Find where the given text appears and provide that cell's center as (X, Y) coordinate. 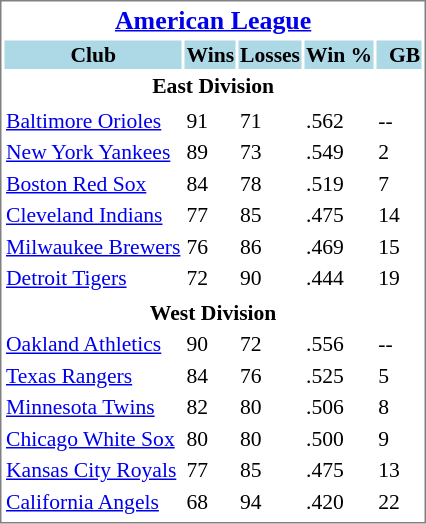
68 (210, 502)
71 (270, 120)
19 (400, 278)
.549 (340, 152)
New York Yankees (92, 152)
.469 (340, 246)
.506 (340, 407)
89 (210, 152)
82 (210, 407)
Oakland Athletics (92, 344)
Detroit Tigers (92, 278)
Minnesota Twins (92, 407)
7 (400, 184)
.444 (340, 278)
Boston Red Sox (92, 184)
Baltimore Orioles (92, 120)
GB (400, 54)
.525 (340, 376)
.519 (340, 184)
.500 (340, 438)
California Angels (92, 502)
Losses (270, 54)
.562 (340, 120)
Kansas City Royals (92, 470)
5 (400, 376)
.556 (340, 344)
86 (270, 246)
9 (400, 438)
2 (400, 152)
West Division (212, 312)
Milwaukee Brewers (92, 246)
Cleveland Indians (92, 215)
Chicago White Sox (92, 438)
78 (270, 184)
94 (270, 502)
East Division (212, 86)
14 (400, 215)
Win % (340, 54)
73 (270, 152)
Club (92, 54)
.420 (340, 502)
13 (400, 470)
Wins (210, 54)
22 (400, 502)
Texas Rangers (92, 376)
8 (400, 407)
15 (400, 246)
91 (210, 120)
American League (212, 20)
